Scan for the cell matching the given text and deliver its [X, Y] coordinate at center. 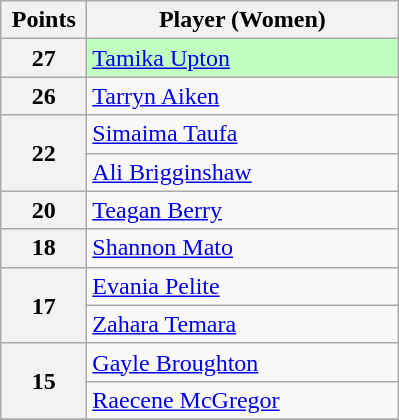
15 [44, 381]
18 [44, 248]
Tarryn Aiken [242, 96]
Raecene McGregor [242, 400]
Zahara Temara [242, 324]
Points [44, 20]
Simaima Taufa [242, 134]
Ali Brigginshaw [242, 172]
Player (Women) [242, 20]
17 [44, 305]
Teagan Berry [242, 210]
26 [44, 96]
27 [44, 58]
Tamika Upton [242, 58]
Evania Pelite [242, 286]
22 [44, 153]
20 [44, 210]
Shannon Mato [242, 248]
Gayle Broughton [242, 362]
